Find where the given text appears and provide that cell's center as [X, Y] coordinate. 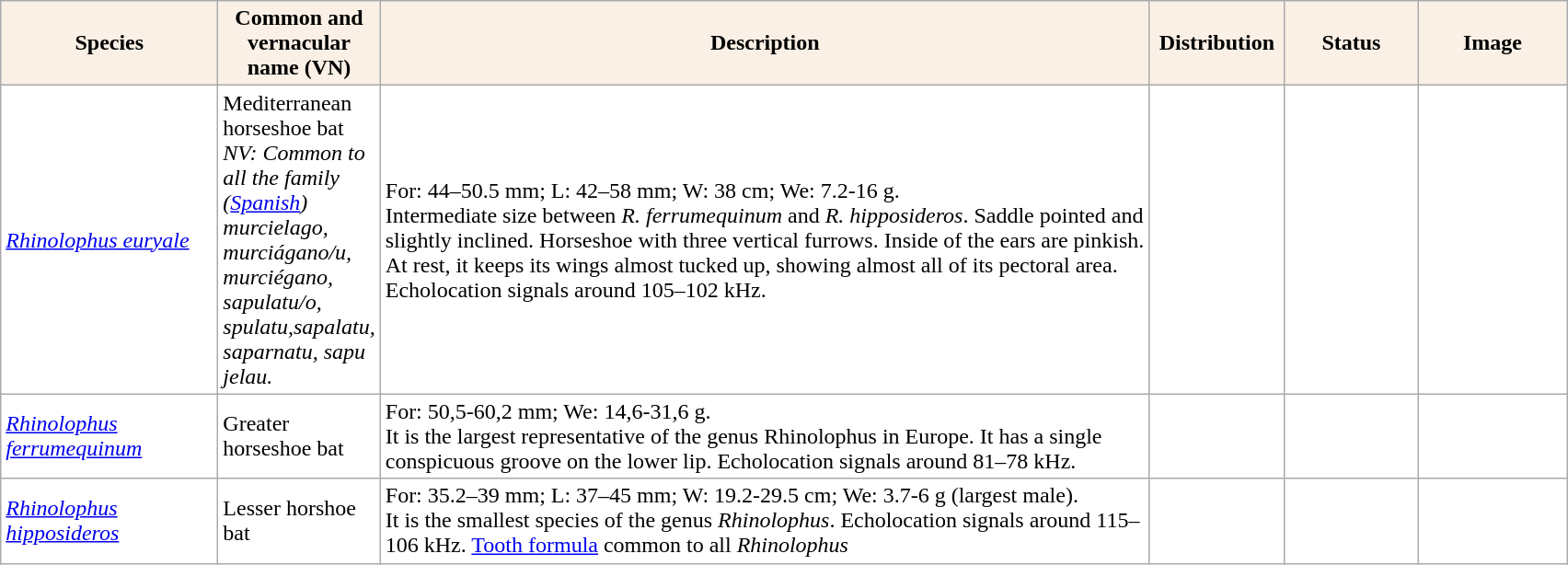
Rhinolophus ferrumequinum [110, 436]
Rhinolophus euryale [110, 239]
Rhinolophus hipposideros [110, 521]
Distribution [1216, 43]
Description [765, 43]
Status [1351, 43]
Lesser horshoe bat [299, 521]
Common and vernacular name (VN) [299, 43]
Greater horseshoe bat [299, 436]
Species [110, 43]
Image [1493, 43]
